For the text-containing cell, return its midpoint in [x, y] coordinate format. 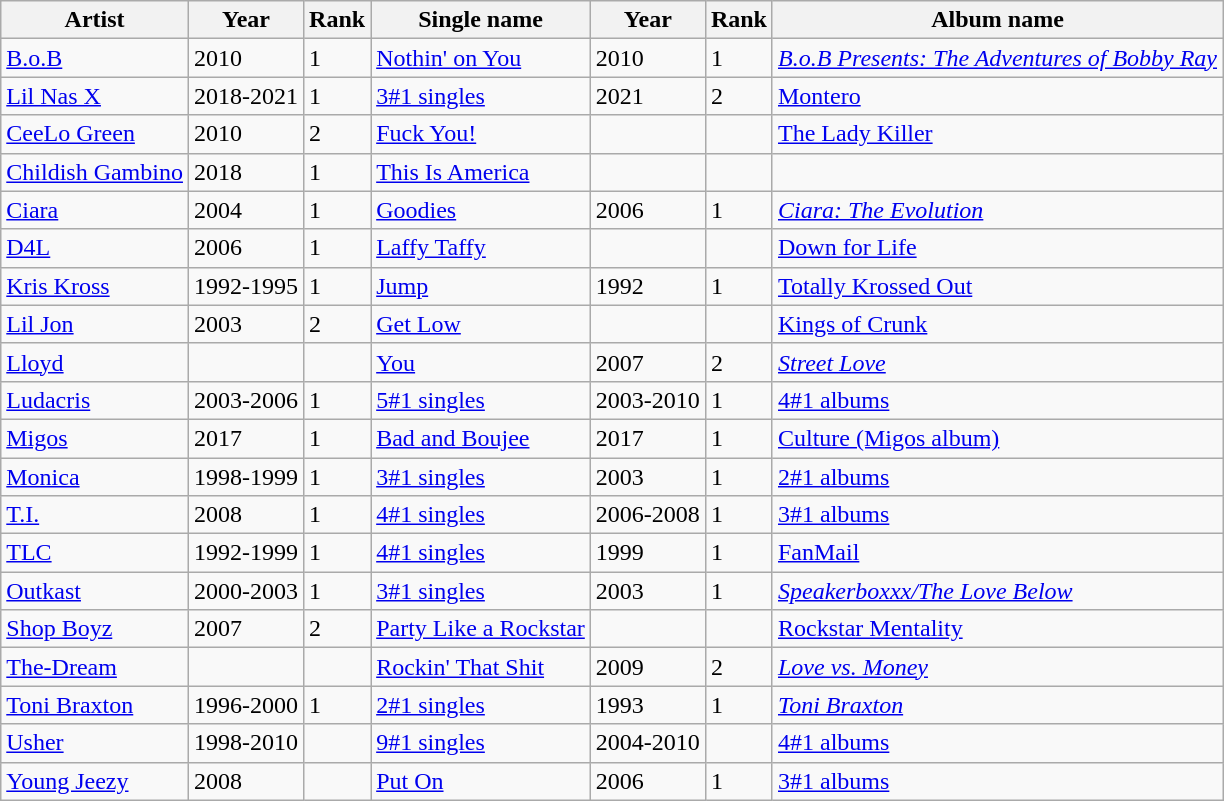
2003-2010 [648, 400]
Jump [481, 286]
Migos [95, 438]
Put On [481, 781]
1998-1999 [246, 477]
Fuck You! [481, 134]
9#1 singles [481, 743]
Laffy Taffy [481, 248]
Goodies [481, 210]
Young Jeezy [95, 781]
1992-1999 [246, 553]
2018-2021 [246, 96]
Speakerboxxx/The Love Below [997, 591]
TLC [95, 553]
Album name [997, 20]
Party Like a Rockstar [481, 629]
Ludacris [95, 400]
Outkast [95, 591]
Rockin' That Shit [481, 667]
B.o.B Presents: The Adventures of Bobby Ray [997, 58]
1998-2010 [246, 743]
Lil Jon [95, 324]
1993 [648, 705]
2004 [246, 210]
Montero [997, 96]
1992 [648, 286]
The-Dream [95, 667]
2#1 albums [997, 477]
Ciara [95, 210]
Nothin' on You [481, 58]
Street Love [997, 362]
Artist [95, 20]
This Is America [481, 172]
You [481, 362]
Love vs. Money [997, 667]
2004-2010 [648, 743]
2003-2006 [246, 400]
Shop Boyz [95, 629]
D4L [95, 248]
Monica [95, 477]
2#1 singles [481, 705]
2021 [648, 96]
2009 [648, 667]
1992-1995 [246, 286]
Ciara: The Evolution [997, 210]
5#1 singles [481, 400]
The Lady Killer [997, 134]
Down for Life [997, 248]
Single name [481, 20]
Totally Krossed Out [997, 286]
Lil Nas X [95, 96]
1996-2000 [246, 705]
Rockstar Mentality [997, 629]
2000-2003 [246, 591]
Kings of Crunk [997, 324]
Kris Kross [95, 286]
B.o.B [95, 58]
CeeLo Green [95, 134]
Bad and Boujee [481, 438]
Lloyd [95, 362]
2006-2008 [648, 515]
Childish Gambino [95, 172]
FanMail [997, 553]
Culture (Migos album) [997, 438]
T.I. [95, 515]
Get Low [481, 324]
Usher [95, 743]
2018 [246, 172]
1999 [648, 553]
